Pinpoint the cell where the given text exists, returning its [x, y] midpoint coordinate. 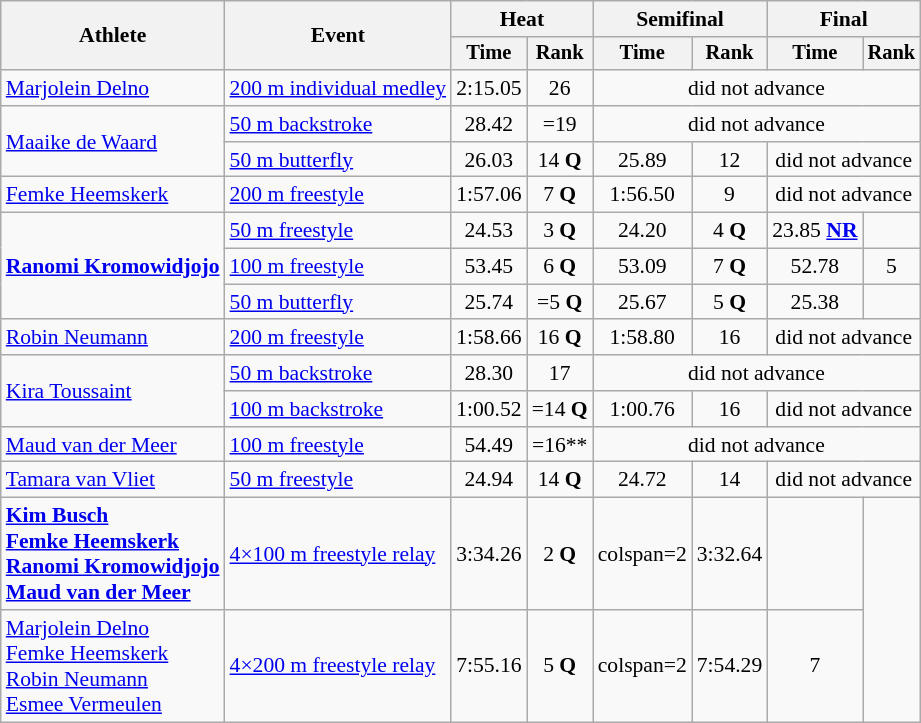
Ranomi Kromowidjojo [113, 266]
2 Q [560, 554]
24.20 [642, 231]
24.53 [488, 231]
3:32.64 [730, 554]
=16** [560, 445]
1:58.80 [642, 338]
100 m backstroke [338, 409]
Kira Toussaint [113, 390]
26.03 [488, 160]
Athlete [113, 36]
Final [844, 19]
3 Q [560, 231]
12 [730, 160]
1:58.66 [488, 338]
3:34.26 [488, 554]
1:56.50 [642, 195]
54.49 [488, 445]
200 m individual medley [338, 88]
28.30 [488, 373]
25.38 [814, 302]
4×200 m freestyle relay [338, 666]
9 [730, 195]
=5 Q [560, 302]
5 [892, 267]
Heat [522, 19]
7 [814, 666]
24.94 [488, 480]
25.89 [642, 160]
17 [560, 373]
Marjolein Delno [113, 88]
53.45 [488, 267]
4×100 m freestyle relay [338, 554]
7:54.29 [730, 666]
=19 [560, 124]
Semifinal [680, 19]
26 [560, 88]
1:57.06 [488, 195]
25.74 [488, 302]
1:00.76 [642, 409]
Kim BuschFemke HeemskerkRanomi KromowidjojoMaud van der Meer [113, 554]
53.09 [642, 267]
6 Q [560, 267]
Femke Heemskerk [113, 195]
2:15.05 [488, 88]
4 Q [730, 231]
Maud van der Meer [113, 445]
7:55.16 [488, 666]
1:00.52 [488, 409]
Marjolein DelnoFemke HeemskerkRobin NeumannEsmee Vermeulen [113, 666]
16 Q [560, 338]
Robin Neumann [113, 338]
52.78 [814, 267]
=14 Q [560, 409]
24.72 [642, 480]
28.42 [488, 124]
Event [338, 36]
Maaike de Waard [113, 142]
Tamara van Vliet [113, 480]
14 [730, 480]
25.67 [642, 302]
23.85 NR [814, 231]
